Return the [x, y] coordinate for the center point of the cell that contains the specified text.  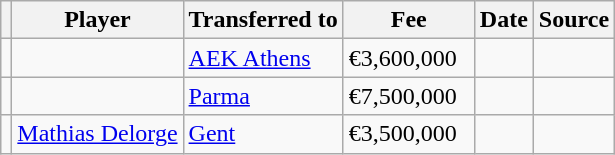
Date [504, 20]
AEK Athens [263, 58]
Fee [408, 20]
Mathias Delorge [98, 134]
Transferred to [263, 20]
€3,500,000 [408, 134]
€3,600,000 [408, 58]
Source [574, 20]
Gent [263, 134]
Player [98, 20]
€7,500,000 [408, 96]
Parma [263, 96]
